Provide the (X, Y) coordinate of the cell's center where the given text is located.  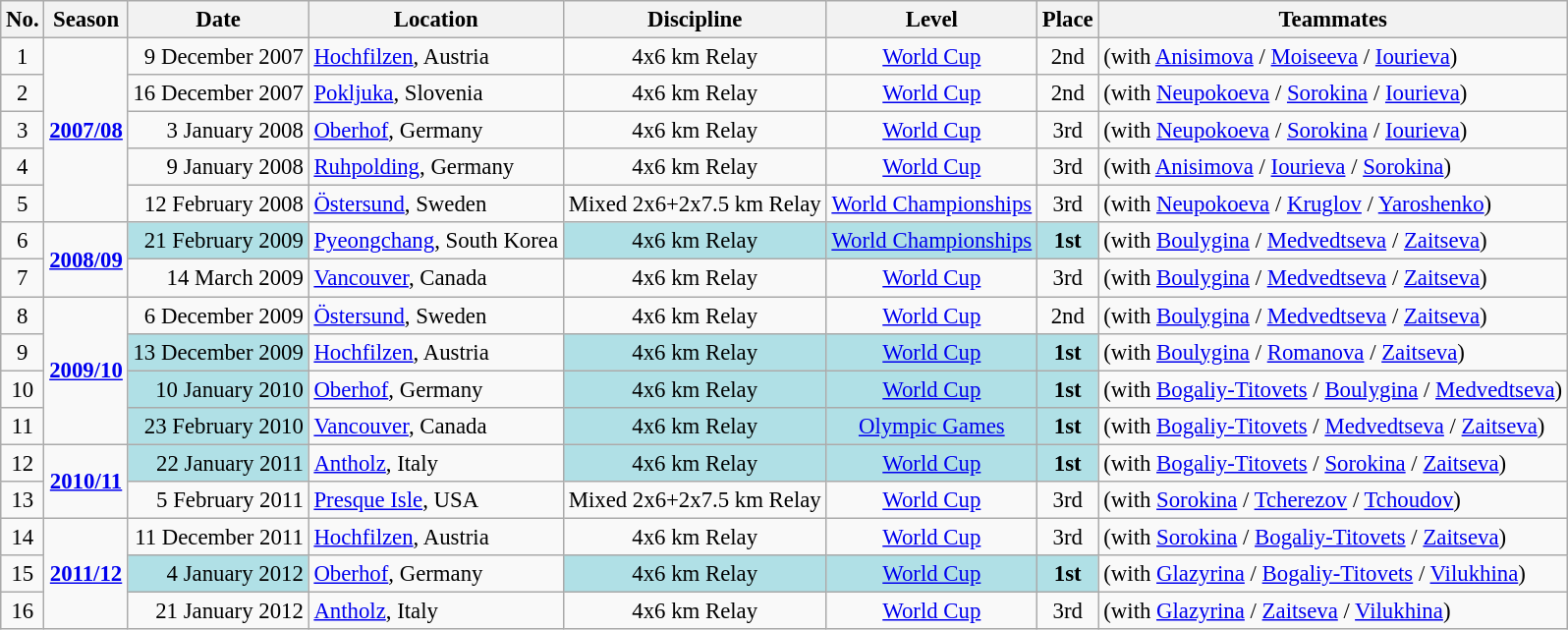
10 January 2010 (218, 389)
5 February 2011 (218, 500)
Pyeongchang, South Korea (436, 241)
2009/10 (86, 371)
9 (23, 352)
Teammates (1332, 20)
21 January 2012 (218, 610)
13 December 2009 (218, 352)
23 February 2010 (218, 426)
4 January 2012 (218, 574)
(with Neupokoeva / Kruglov / Yaroshenko) (1332, 204)
10 (23, 389)
(with Sorokina / Bogaliy-Titovets / Zaitseva) (1332, 537)
(with Anisimova / Iourieva / Sorokina) (1332, 167)
1 (23, 57)
Ruhpolding, Germany (436, 167)
21 February 2009 (218, 241)
11 (23, 426)
5 (23, 204)
(with Anisimova / Moiseeva / Iourieva) (1332, 57)
Season (86, 20)
Pokljuka, Slovenia (436, 93)
9 December 2007 (218, 57)
Location (436, 20)
6 December 2009 (218, 315)
2 (23, 93)
12 (23, 463)
Discipline (695, 20)
Place (1068, 20)
15 (23, 574)
2010/11 (86, 482)
(with Glazyrina / Zaitseva / Vilukhina) (1332, 610)
16 December 2007 (218, 93)
Level (931, 20)
4 (23, 167)
2008/09 (86, 259)
3 (23, 131)
(with Bogaliy-Titovets / Medvedtseva / Zaitseva) (1332, 426)
8 (23, 315)
2007/08 (86, 131)
(with Sorokina / Tcherezov / Tchoudov) (1332, 500)
14 (23, 537)
(with Boulygina / Romanova / Zaitseva) (1332, 352)
12 February 2008 (218, 204)
3 January 2008 (218, 131)
7 (23, 278)
(with Bogaliy-Titovets / Sorokina / Zaitseva) (1332, 463)
2011/12 (86, 574)
No. (23, 20)
14 March 2009 (218, 278)
16 (23, 610)
9 January 2008 (218, 167)
(with Glazyrina / Bogaliy-Titovets / Vilukhina) (1332, 574)
13 (23, 500)
11 December 2011 (218, 537)
Olympic Games (931, 426)
22 January 2011 (218, 463)
6 (23, 241)
Presque Isle, USA (436, 500)
(with Bogaliy-Titovets / Boulygina / Medvedtseva) (1332, 389)
Date (218, 20)
